Locate the cell with the specified text and output its (X, Y) center coordinate. 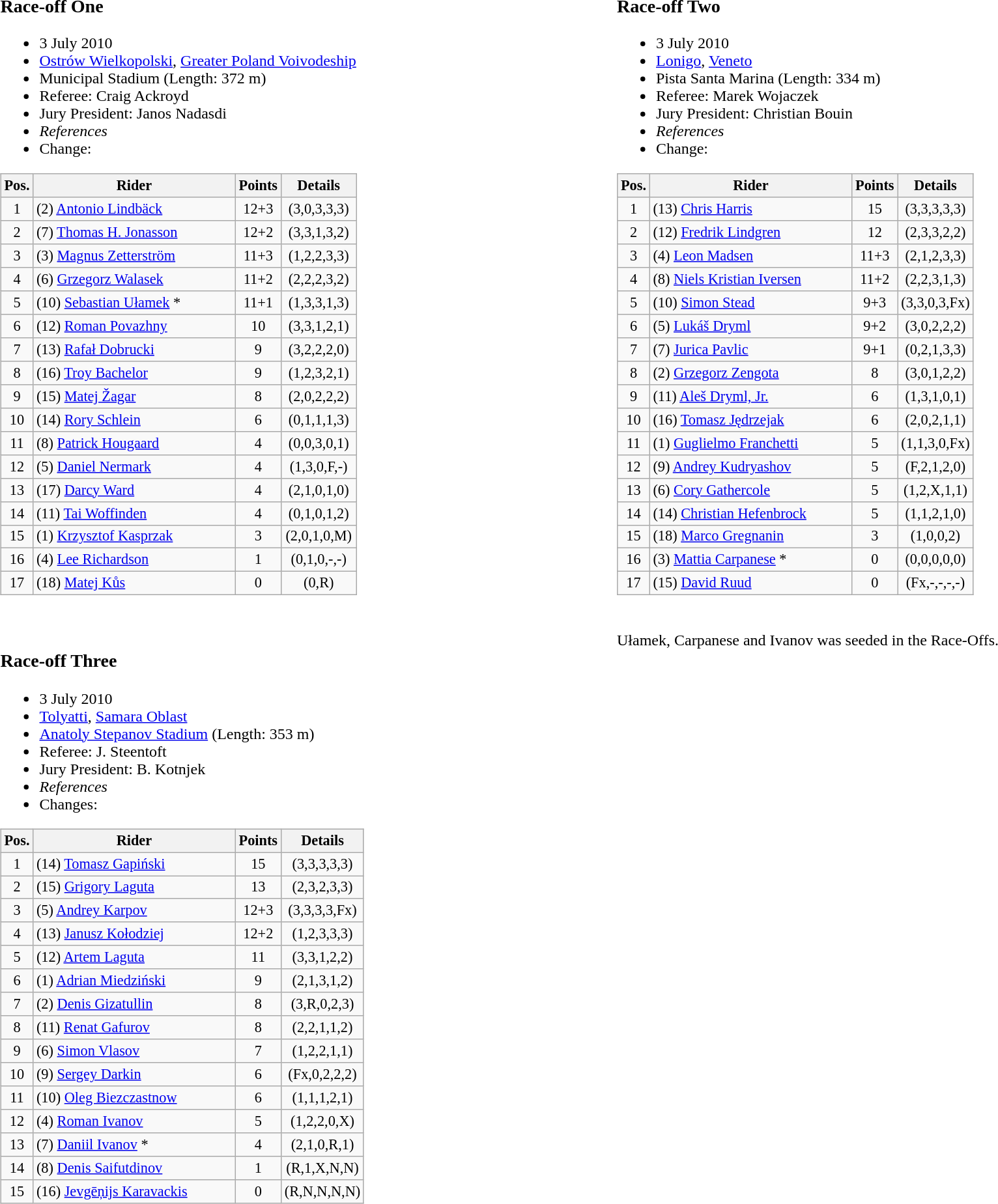
(2,2,2,3,2) (319, 279)
(1,2,3,2,1) (319, 373)
(2) Antonio Lindbäck (134, 209)
(5) Daniel Nermark (134, 466)
(11) Tai Woffinden (134, 513)
(1,1,1,2,1) (323, 1098)
(13) Chris Harris (750, 209)
(14) Tomasz Gapiński (134, 864)
9+2 (875, 326)
(7) Jurica Pavlic (750, 350)
(2,1,3,1,2) (323, 981)
(Fx,0,2,2,2) (323, 1074)
(4) Lee Richardson (134, 560)
(10) Sebastian Ułamek * (134, 303)
(0,1,0,-,-) (319, 560)
(7) Daniil Ivanov * (134, 1144)
(10) Simon Stead (750, 303)
(2,3,2,3,3) (323, 887)
(1,3,0,F,-) (319, 466)
(2) Denis Gizatullin (134, 1004)
(2) Grzegorz Zengota (750, 373)
(1,2,2,3,3) (319, 256)
(18) Matej Kůs (134, 583)
(2,1,0,1,0) (319, 490)
(5) Lukáš Dryml (750, 326)
(16) Tomasz Jędrzejak (750, 419)
(0,R) (319, 583)
(14) Rory Schlein (134, 419)
(13) Rafał Dobrucki (134, 350)
(0,0,0,0,0) (935, 560)
(0,1,0,1,2) (319, 513)
(3,0,1,2,2) (935, 373)
(15) Grigory Laguta (134, 887)
(3,3,1,2,1) (319, 326)
(15) Matej Žagar (134, 397)
(1,1,3,0,Fx) (935, 443)
(12) Artem Laguta (134, 957)
11+1 (258, 303)
(8) Niels Kristian Iversen (750, 279)
(0,2,1,3,3) (935, 350)
(1,2,2,0,X) (323, 1121)
(3,3,3,3,Fx) (323, 910)
(9) Andrey Kudryashov (750, 466)
(2,2,3,1,3) (935, 279)
(3,3,1,3,2) (319, 232)
(R,1,X,N,N) (323, 1168)
(1,3,1,0,1) (935, 397)
(11) Renat Gafurov (134, 1028)
(3,R,0,2,3) (323, 1004)
(6) Grzegorz Walasek (134, 279)
(8) Denis Saifutdinov (134, 1168)
(F,2,1,2,0) (935, 466)
(1,2,X,1,1) (935, 490)
(7) Thomas H. Jonasson (134, 232)
(1,0,0,2) (935, 537)
9+3 (875, 303)
(1,1,2,1,0) (935, 513)
(11) Aleš Dryml, Jr. (750, 397)
(2,1,2,3,3) (935, 256)
(14) Christian Hefenbrock (750, 513)
(13) Janusz Kołodziej (134, 934)
(1,2,2,1,1) (323, 1051)
(16) Troy Bachelor (134, 373)
(0,1,1,1,3) (319, 419)
(2,0,2,1,1) (935, 419)
(1) Krzysztof Kasprzak (134, 537)
(3) Magnus Zetterström (134, 256)
(1) Adrian Miedziński (134, 981)
(12) Fredrik Lindgren (750, 232)
(12) Roman Povazhny (134, 326)
(15) David Ruud (750, 583)
(3,2,2,2,0) (319, 350)
(2,0,2,2,2) (319, 397)
9+1 (875, 350)
(3,3,1,2,2) (323, 957)
(2,1,0,R,1) (323, 1144)
(3,0,3,3,3) (319, 209)
(17) Darcy Ward (134, 490)
(R,N,N,N,N) (323, 1191)
(16) Jevgēņijs Karavackis (134, 1191)
(3,3,0,3,Fx) (935, 303)
(1,3,3,1,3) (319, 303)
(2,2,1,1,2) (323, 1028)
(3) Mattia Carpanese * (750, 560)
(1) Guglielmo Franchetti (750, 443)
(2,3,3,2,2) (935, 232)
(6) Simon Vlasov (134, 1051)
(4) Roman Ivanov (134, 1121)
(8) Patrick Hougaard (134, 443)
(Fx,-,-,-,-) (935, 583)
(2,0,1,0,M) (319, 537)
(0,0,3,0,1) (319, 443)
(3,0,2,2,2) (935, 326)
(4) Leon Madsen (750, 256)
(6) Cory Gathercole (750, 490)
(18) Marco Gregnanin (750, 537)
(1,2,3,3,3) (323, 934)
(10) Oleg Biezczastnow (134, 1098)
(5) Andrey Karpov (134, 910)
(9) Sergey Darkin (134, 1074)
